Locate the cell with the specified text and output its (X, Y) center coordinate. 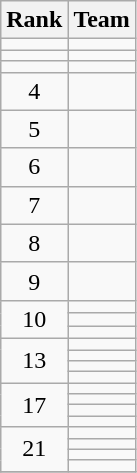
4 (34, 91)
Team (102, 20)
7 (34, 205)
6 (34, 167)
5 (34, 129)
Rank (34, 20)
13 (34, 360)
10 (34, 319)
9 (34, 281)
8 (34, 243)
17 (34, 405)
21 (34, 449)
